Capture the cell that displays the provided text and extract its [X, Y] central coordinate. 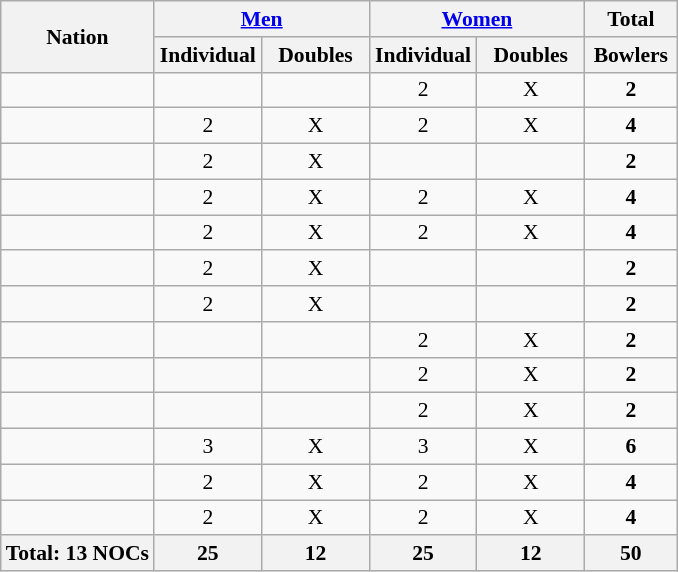
Total [632, 19]
Total: 13 NOCs [78, 554]
Nation [78, 36]
Bowlers [632, 55]
Women [476, 19]
6 [632, 447]
50 [632, 554]
Men [262, 19]
